Return the (X, Y) coordinate for the center point of the cell that contains the specified text.  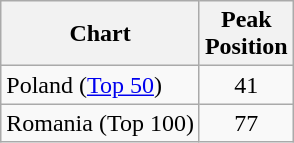
Chart (100, 34)
41 (246, 85)
PeakPosition (246, 34)
Poland (Top 50) (100, 85)
77 (246, 123)
Romania (Top 100) (100, 123)
